Search for the cell housing the specified text and yield its (x, y) center coordinate. 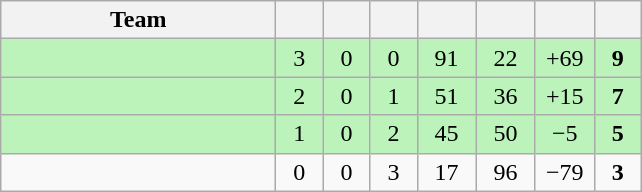
+15 (564, 96)
22 (506, 58)
9 (618, 58)
36 (506, 96)
7 (618, 96)
91 (446, 58)
5 (618, 134)
−79 (564, 172)
96 (506, 172)
17 (446, 172)
45 (446, 134)
Team (138, 20)
51 (446, 96)
50 (506, 134)
−5 (564, 134)
+69 (564, 58)
